Provide the (x, y) coordinate of the cell's center where the given text is located.  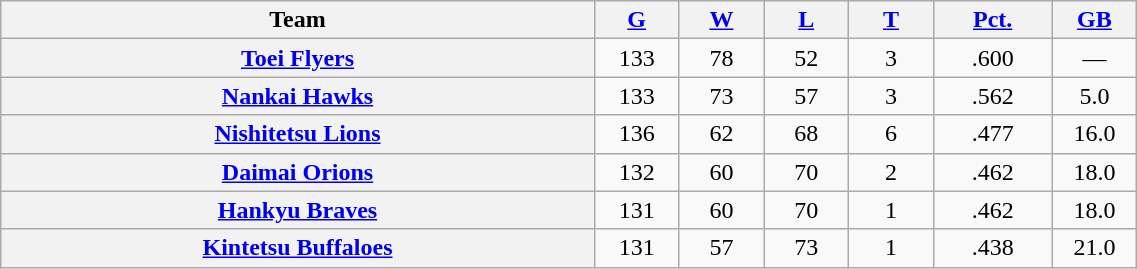
Daimai Orions (298, 172)
Team (298, 20)
W (722, 20)
.438 (992, 248)
G (636, 20)
Nishitetsu Lions (298, 134)
6 (892, 134)
.562 (992, 96)
Kintetsu Buffaloes (298, 248)
.600 (992, 58)
62 (722, 134)
132 (636, 172)
5.0 (1094, 96)
52 (806, 58)
16.0 (1094, 134)
GB (1094, 20)
Hankyu Braves (298, 210)
Pct. (992, 20)
L (806, 20)
78 (722, 58)
21.0 (1094, 248)
— (1094, 58)
.477 (992, 134)
68 (806, 134)
Nankai Hawks (298, 96)
Toei Flyers (298, 58)
136 (636, 134)
T (892, 20)
2 (892, 172)
